Detect which cell encompasses the target text, then output its (x, y) center coordinate. 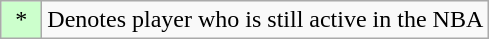
Denotes player who is still active in the NBA (266, 20)
* (22, 20)
